Determine the [x, y] coordinate at the center of the cell enclosing the given text.  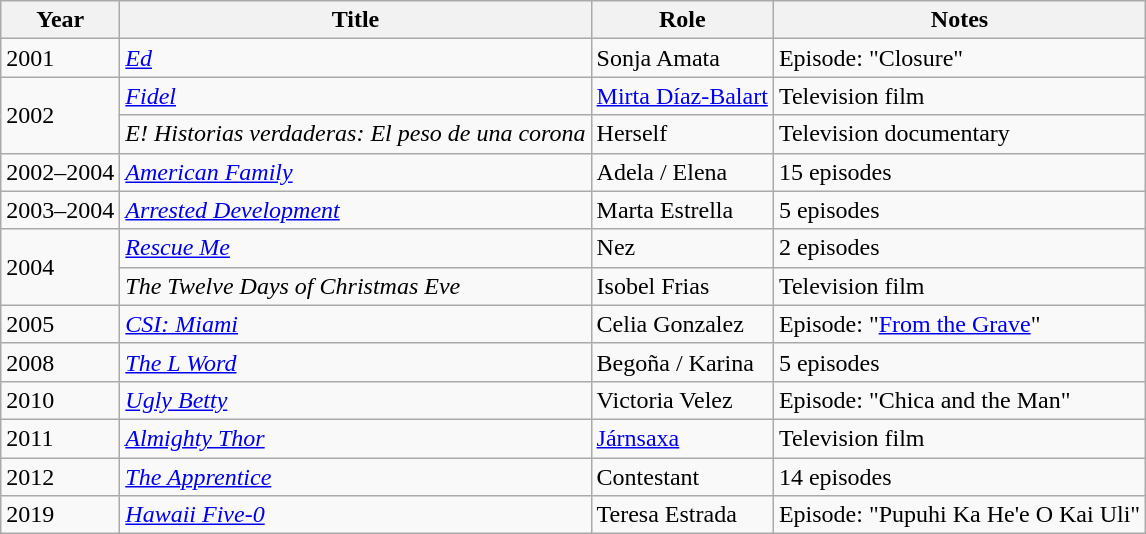
Járnsaxa [682, 438]
Episode: "Pupuhi Ka He'e O Kai Uli" [959, 515]
Episode: "Closure" [959, 58]
Arrested Development [356, 210]
Isobel Frias [682, 286]
2004 [60, 267]
Title [356, 20]
2019 [60, 515]
Notes [959, 20]
Nez [682, 248]
2012 [60, 477]
Herself [682, 134]
2010 [60, 400]
15 episodes [959, 172]
2002 [60, 115]
E! Historias verdaderas: El peso de una corona [356, 134]
2005 [60, 324]
2 episodes [959, 248]
Mirta Díaz-Balart [682, 96]
The Twelve Days of Christmas Eve [356, 286]
The L Word [356, 362]
2011 [60, 438]
Contestant [682, 477]
Sonja Amata [682, 58]
Ed [356, 58]
Role [682, 20]
Episode: "From the Grave" [959, 324]
Almighty Thor [356, 438]
Episode: "Chica and the Man" [959, 400]
Marta Estrella [682, 210]
2001 [60, 58]
The Apprentice [356, 477]
Begoña / Karina [682, 362]
Hawaii Five-0 [356, 515]
2002–2004 [60, 172]
Fidel [356, 96]
2008 [60, 362]
American Family [356, 172]
Teresa Estrada [682, 515]
Victoria Velez [682, 400]
Year [60, 20]
Television documentary [959, 134]
14 episodes [959, 477]
Rescue Me [356, 248]
Ugly Betty [356, 400]
Celia Gonzalez [682, 324]
CSI: Miami [356, 324]
2003–2004 [60, 210]
Adela / Elena [682, 172]
